Scan for the cell matching the given text and deliver its [X, Y] coordinate at center. 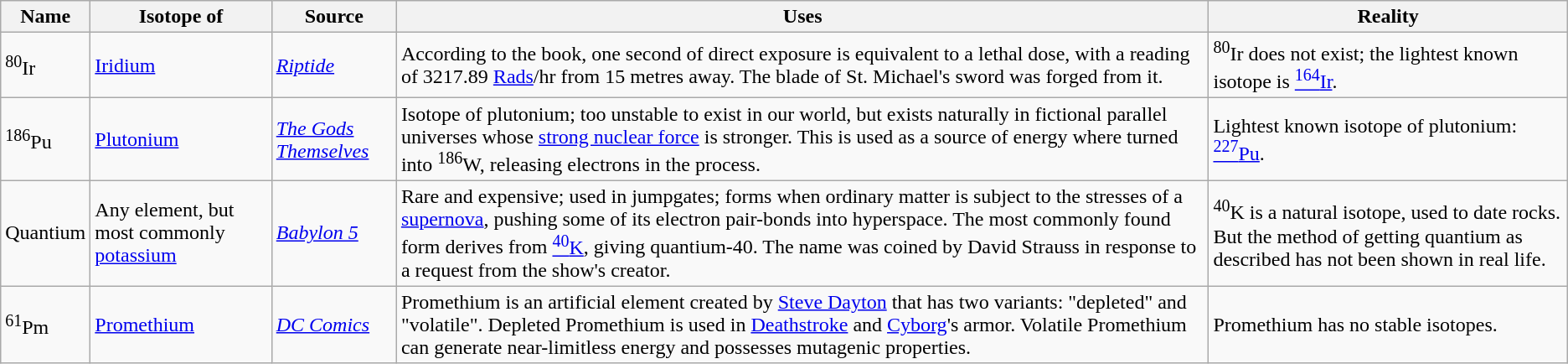
80Ir [45, 65]
Any element, but most commonly potassium [181, 233]
Reality [1388, 17]
Promethium has no stable isotopes. [1388, 325]
Name [45, 17]
Riptide [333, 65]
Promethium [181, 325]
The Gods Themselves [333, 139]
DC Comics [333, 325]
Source [333, 17]
61Pm [45, 325]
Quantium [45, 233]
Plutonium [181, 139]
Isotope of [181, 17]
80Ir does not exist; the lightest known isotope is 164Ir. [1388, 65]
186Pu [45, 139]
Iridium [181, 65]
Lightest known isotope of plutonium: 227Pu. [1388, 139]
40K is a natural isotope, used to date rocks. But the method of getting quantium as described has not been shown in real life. [1388, 233]
Uses [802, 17]
Babylon 5 [333, 233]
